Extract the [X, Y] coordinate from the center of the cell holding the provided text.  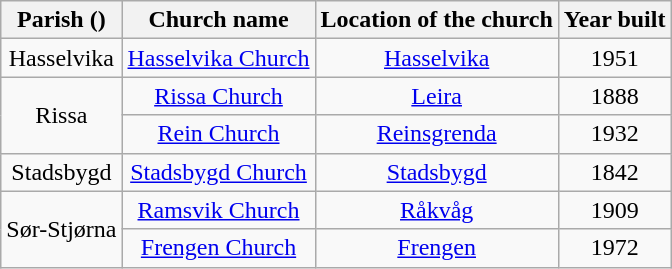
Rissa Church [218, 96]
Frengen Church [218, 248]
1842 [614, 172]
1951 [614, 58]
1932 [614, 134]
Reinsgrenda [436, 134]
Stadsbygd Church [218, 172]
Parish () [62, 20]
Hasselvika Church [218, 58]
Rein Church [218, 134]
Year built [614, 20]
1972 [614, 248]
Location of the church [436, 20]
Sør-Stjørna [62, 229]
1909 [614, 210]
Frengen [436, 248]
Church name [218, 20]
Ramsvik Church [218, 210]
Leira [436, 96]
Råkvåg [436, 210]
1888 [614, 96]
Rissa [62, 115]
